Extract the (x, y) coordinate from the center of the cell holding the provided text.  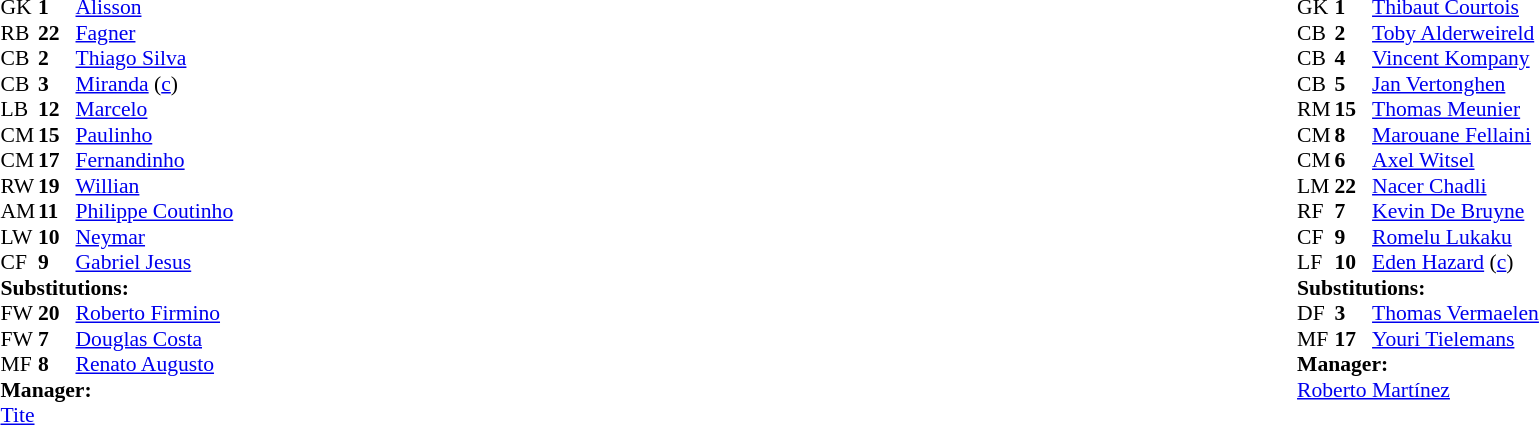
Fagner (155, 33)
Roberto Martínez (1418, 390)
Marouane Fellaini (1456, 135)
Thiago Silva (155, 59)
Toby Alderweireld (1456, 33)
6 (1354, 161)
Fernandinho (155, 161)
Marcelo (155, 109)
Thomas Meunier (1456, 109)
20 (57, 313)
Roberto Firmino (155, 313)
AM (19, 211)
Miranda (c) (155, 84)
RF (1316, 211)
Vincent Kompany (1456, 59)
Renato Augusto (155, 365)
12 (57, 109)
RW (19, 186)
Neymar (155, 237)
11 (57, 211)
4 (1354, 59)
Philippe Coutinho (155, 211)
Axel Witsel (1456, 161)
Eden Hazard (c) (1456, 263)
LF (1316, 263)
RM (1316, 109)
RB (19, 33)
LB (19, 109)
Kevin De Bruyne (1456, 211)
Douglas Costa (155, 339)
LM (1316, 186)
Jan Vertonghen (1456, 84)
Youri Tielemans (1456, 339)
LW (19, 237)
DF (1316, 313)
Paulinho (155, 135)
Romelu Lukaku (1456, 237)
5 (1354, 84)
Willian (155, 186)
Nacer Chadli (1456, 186)
Thomas Vermaelen (1456, 313)
19 (57, 186)
Gabriel Jesus (155, 263)
